From the cell containing the given text, extract its center point as (x, y) coordinate. 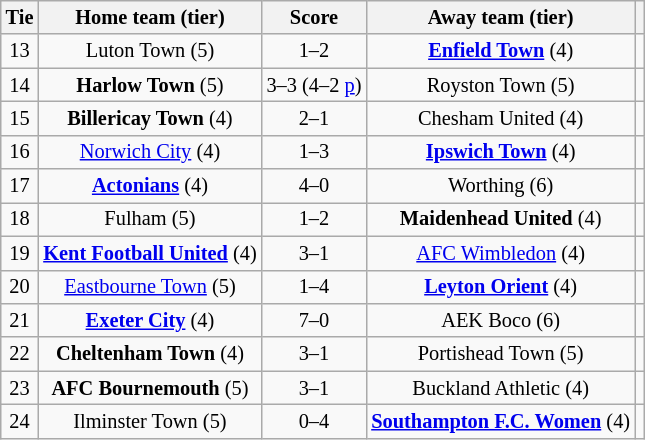
Luton Town (5) (150, 51)
Exeter City (4) (150, 320)
21 (20, 320)
20 (20, 287)
3–3 (4–2 p) (314, 85)
Home team (tier) (150, 17)
7–0 (314, 320)
18 (20, 219)
2–1 (314, 118)
Cheltenham Town (4) (150, 354)
Kent Football United (4) (150, 253)
Fulham (5) (150, 219)
16 (20, 152)
Actonians (4) (150, 186)
19 (20, 253)
Billericay Town (4) (150, 118)
AEK Boco (6) (500, 320)
0–4 (314, 421)
Harlow Town (5) (150, 85)
Buckland Athletic (4) (500, 388)
Maidenhead United (4) (500, 219)
14 (20, 85)
AFC Bournemouth (5) (150, 388)
AFC Wimbledon (4) (500, 253)
15 (20, 118)
Ilminster Town (5) (150, 421)
Away team (tier) (500, 17)
13 (20, 51)
1–4 (314, 287)
Leyton Orient (4) (500, 287)
Royston Town (5) (500, 85)
Ipswich Town (4) (500, 152)
17 (20, 186)
Tie (20, 17)
4–0 (314, 186)
Score (314, 17)
Chesham United (4) (500, 118)
1–3 (314, 152)
Enfield Town (4) (500, 51)
Portishead Town (5) (500, 354)
24 (20, 421)
23 (20, 388)
Southampton F.C. Women (4) (500, 421)
Eastbourne Town (5) (150, 287)
Norwich City (4) (150, 152)
Worthing (6) (500, 186)
22 (20, 354)
